Pinpoint the cell where the given text exists, returning its (X, Y) midpoint coordinate. 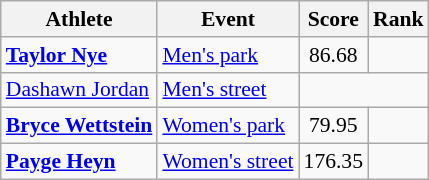
Men's park (228, 55)
Event (228, 19)
86.68 (334, 55)
Rank (398, 19)
Women's street (228, 162)
Men's street (228, 90)
79.95 (334, 126)
176.35 (334, 162)
Score (334, 19)
Payge Heyn (80, 162)
Women's park (228, 126)
Taylor Nye (80, 55)
Bryce Wettstein (80, 126)
Athlete (80, 19)
Dashawn Jordan (80, 90)
